Detect which cell encompasses the target text, then output its [X, Y] center coordinate. 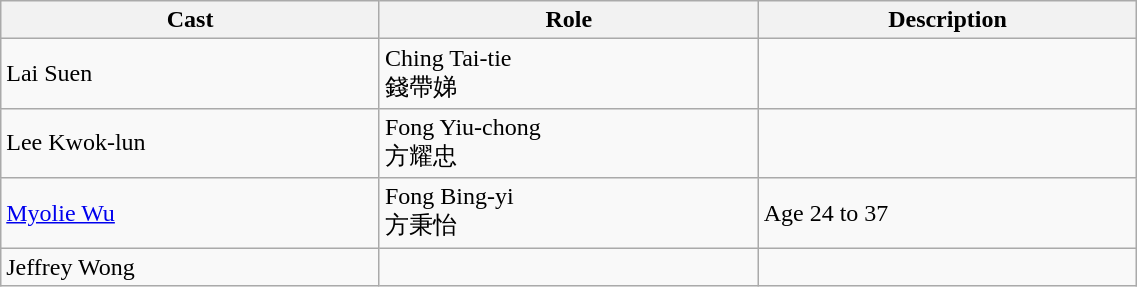
Age 24 to 37 [948, 213]
Lai Suen [190, 74]
Description [948, 20]
Myolie Wu [190, 213]
Jeffrey Wong [190, 267]
Fong Yiu-chong方耀忠 [568, 143]
Lee Kwok-lun [190, 143]
Fong Bing-yi方秉怡 [568, 213]
Cast [190, 20]
Ching Tai-tie錢帶娣 [568, 74]
Role [568, 20]
